Capture the cell that displays the provided text and extract its (x, y) central coordinate. 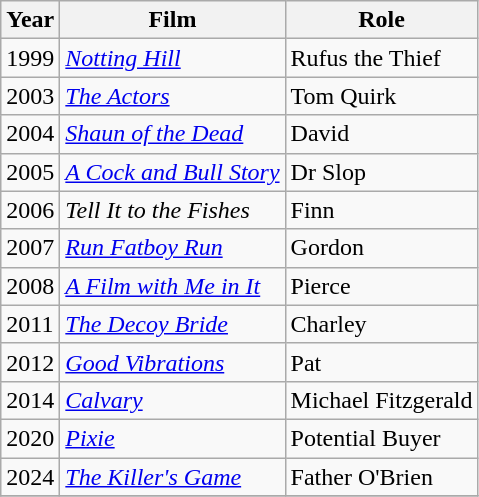
Charley (382, 324)
2006 (30, 210)
2005 (30, 172)
Dr Slop (382, 172)
Finn (382, 210)
2008 (30, 286)
The Decoy Bride (172, 324)
A Film with Me in It (172, 286)
Film (172, 20)
Gordon (382, 248)
Year (30, 20)
Pixie (172, 438)
Tom Quirk (382, 96)
Rufus the Thief (382, 58)
2014 (30, 400)
1999 (30, 58)
2024 (30, 477)
2007 (30, 248)
The Killer's Game (172, 477)
Run Fatboy Run (172, 248)
2012 (30, 362)
Shaun of the Dead (172, 134)
Calvary (172, 400)
Potential Buyer (382, 438)
2003 (30, 96)
Father O'Brien (382, 477)
2011 (30, 324)
Pat (382, 362)
Notting Hill (172, 58)
Tell It to the Fishes (172, 210)
Michael Fitzgerald (382, 400)
2020 (30, 438)
A Cock and Bull Story (172, 172)
Pierce (382, 286)
Role (382, 20)
David (382, 134)
The Actors (172, 96)
Good Vibrations (172, 362)
2004 (30, 134)
